Search for the cell housing the specified text and yield its [X, Y] center coordinate. 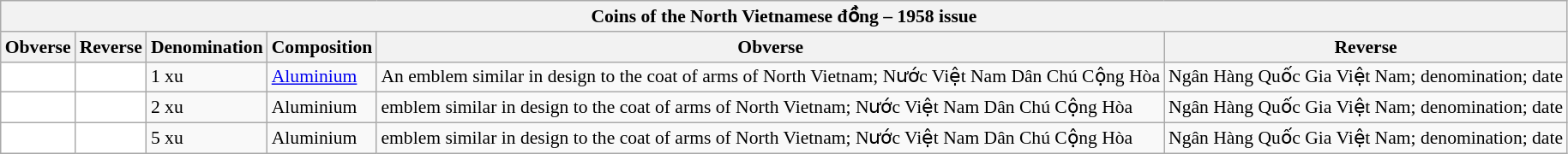
An emblem similar in design to the coat of arms of North Vietnam; Nước Việt Nam Dân Chú Cộng Hòa [770, 77]
1 xu [207, 77]
2 xu [207, 108]
Coins of the North Vietnamese đồng – 1958 issue [784, 16]
Composition [322, 47]
Denomination [207, 47]
5 xu [207, 139]
